Extract the (x, y) coordinate from the center of the cell holding the provided text.  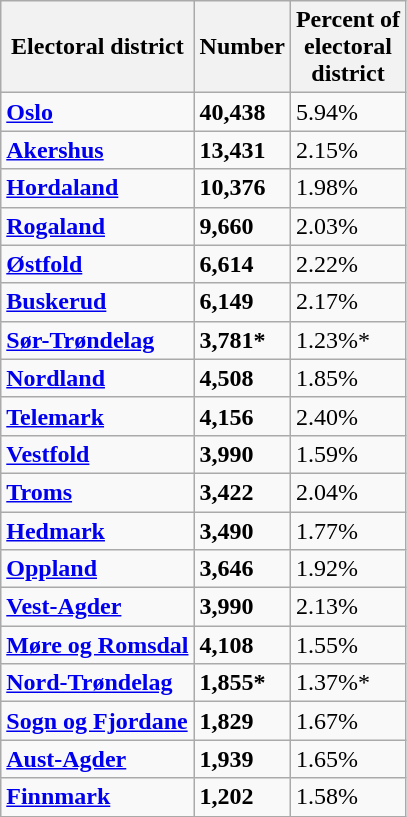
3,646 (242, 569)
1,855* (242, 683)
1,829 (242, 721)
Vestfold (98, 454)
Oslo (98, 112)
4,156 (242, 416)
3,422 (242, 492)
2.15% (348, 150)
1.55% (348, 645)
Sogn og Fjordane (98, 721)
6,614 (242, 264)
2.13% (348, 607)
Rogaland (98, 226)
Percent ofelectoraldistrict (348, 47)
1.77% (348, 531)
Aust-Agder (98, 759)
1,202 (242, 797)
Sør-Trøndelag (98, 340)
Electoral district (98, 47)
Finnmark (98, 797)
10,376 (242, 188)
Østfold (98, 264)
1.92% (348, 569)
4,508 (242, 378)
Vest-Agder (98, 607)
3,781* (242, 340)
4,108 (242, 645)
2.04% (348, 492)
Nord-Trøndelag (98, 683)
Oppland (98, 569)
1.65% (348, 759)
Number (242, 47)
1.37%* (348, 683)
1.85% (348, 378)
2.40% (348, 416)
40,438 (242, 112)
Telemark (98, 416)
13,431 (242, 150)
2.17% (348, 302)
1,939 (242, 759)
Akershus (98, 150)
2.22% (348, 264)
Møre og Romsdal (98, 645)
Hedmark (98, 531)
1.23%* (348, 340)
Troms (98, 492)
Hordaland (98, 188)
1.59% (348, 454)
6,149 (242, 302)
Buskerud (98, 302)
1.98% (348, 188)
5.94% (348, 112)
1.58% (348, 797)
3,490 (242, 531)
Nordland (98, 378)
2.03% (348, 226)
9,660 (242, 226)
1.67% (348, 721)
